Determine the [X, Y] coordinate at the center of the cell enclosing the given text.  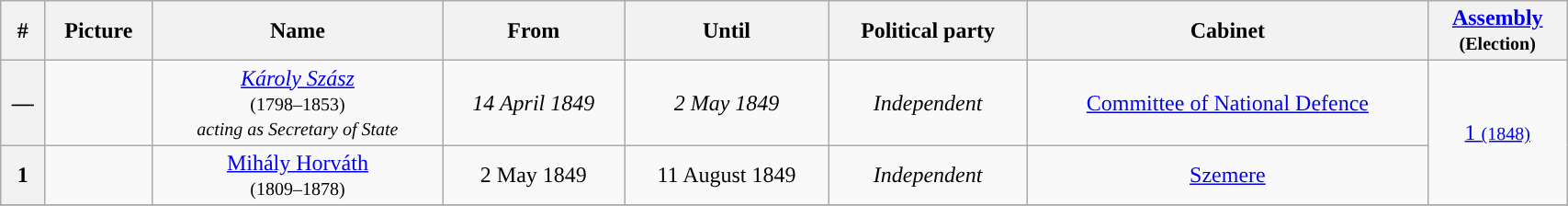
Cabinet [1227, 31]
# [23, 31]
14 April 1849 [534, 103]
Political party [928, 31]
Name [298, 31]
1 (1848) [1497, 132]
11 August 1849 [728, 175]
Assembly(Election) [1497, 31]
Picture [99, 31]
Mihály Horváth(1809–1878) [298, 175]
Szemere [1227, 175]
From [534, 31]
— [23, 103]
1 [23, 175]
Until [728, 31]
Károly Szász(1798–1853)acting as Secretary of State [298, 103]
Committee of National Defence [1227, 103]
